Provide the [X, Y] coordinate of the cell's center where the given text is located.  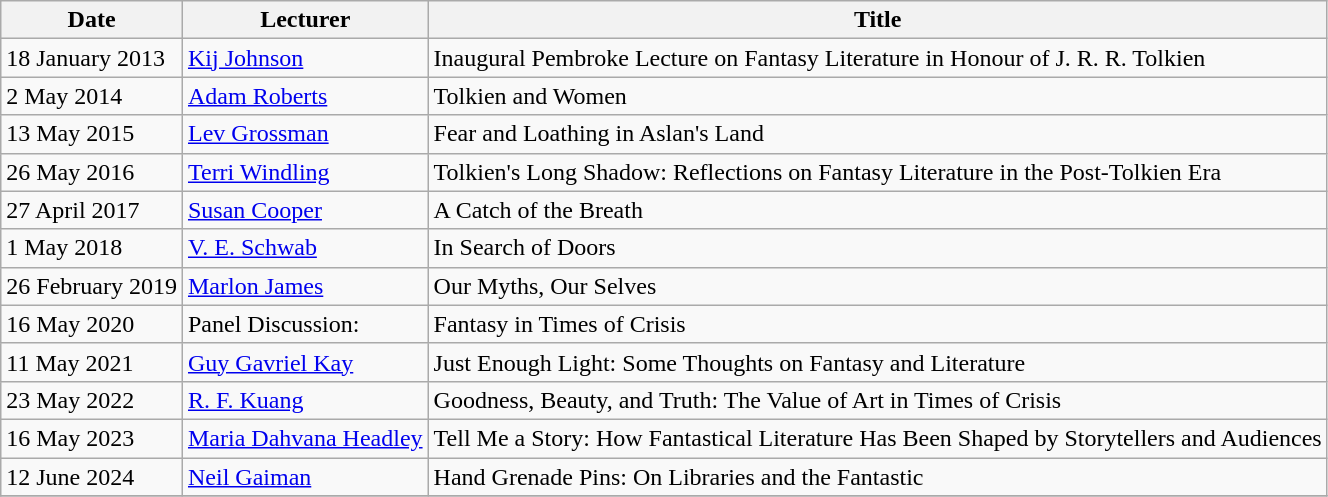
Fantasy in Times of Crisis [878, 324]
Tolkien and Women [878, 96]
In Search of Doors [878, 248]
Our Myths, Our Selves [878, 286]
Date [92, 20]
13 May 2015 [92, 134]
Maria Dahvana Headley [305, 438]
V. E. Schwab [305, 248]
Fear and Loathing in Aslan's Land [878, 134]
Title [878, 20]
26 May 2016 [92, 172]
11 May 2021 [92, 362]
2 May 2014 [92, 96]
Guy Gavriel Kay [305, 362]
Panel Discussion: [305, 324]
Terri Windling [305, 172]
A Catch of the Breath [878, 210]
Hand Grenade Pins: On Libraries and the Fantastic [878, 477]
Lev Grossman [305, 134]
1 May 2018 [92, 248]
Neil Gaiman [305, 477]
26 February 2019 [92, 286]
27 April 2017 [92, 210]
Marlon James [305, 286]
R. F. Kuang [305, 400]
Susan Cooper [305, 210]
16 May 2023 [92, 438]
Goodness, Beauty, and Truth: The Value of Art in Times of Crisis [878, 400]
Inaugural Pembroke Lecture on Fantasy Literature in Honour of J. R. R. Tolkien [878, 58]
23 May 2022 [92, 400]
18 January 2013 [92, 58]
Tolkien's Long Shadow: Reflections on Fantasy Literature in the Post-Tolkien Era [878, 172]
Kij Johnson [305, 58]
12 June 2024 [92, 477]
Tell Me a Story: How Fantastical Literature Has Been Shaped by Storytellers and Audiences [878, 438]
Just Enough Light: Some Thoughts on Fantasy and Literature [878, 362]
Adam Roberts [305, 96]
16 May 2020 [92, 324]
Lecturer [305, 20]
